Find where the given text appears and provide that cell's center as [X, Y] coordinate. 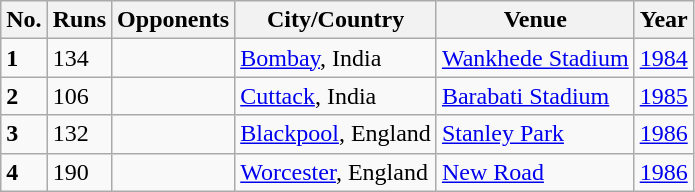
Barabati Stadium [535, 96]
1985 [664, 96]
New Road [535, 172]
Stanley Park [535, 134]
190 [79, 172]
134 [79, 58]
Blackpool, England [336, 134]
Worcester, England [336, 172]
1984 [664, 58]
City/Country [336, 20]
Opponents [174, 20]
2 [24, 96]
Bombay, India [336, 58]
Cuttack, India [336, 96]
132 [79, 134]
106 [79, 96]
Runs [79, 20]
No. [24, 20]
Year [664, 20]
3 [24, 134]
Wankhede Stadium [535, 58]
4 [24, 172]
1 [24, 58]
Venue [535, 20]
